Find where the given text appears and provide that cell's center as (x, y) coordinate. 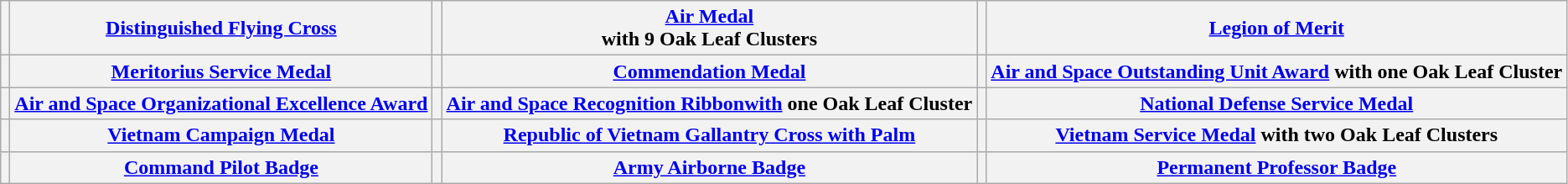
Republic of Vietnam Gallantry Cross with Palm (709, 135)
Vietnam Campaign Medal (221, 135)
Army Airborne Badge (709, 167)
Commendation Medal (709, 71)
Vietnam Service Medal with two Oak Leaf Clusters (1277, 135)
Command Pilot Badge (221, 167)
Permanent Professor Badge (1277, 167)
Legion of Merit (1277, 29)
Air and Space Recognition Ribbonwith one Oak Leaf Cluster (709, 103)
Air and Space Outstanding Unit Award with one Oak Leaf Cluster (1277, 71)
Air and Space Organizational Excellence Award (221, 103)
Distinguished Flying Cross (221, 29)
Meritorius Service Medal (221, 71)
Air Medal with 9 Oak Leaf Clusters (709, 29)
National Defense Service Medal (1277, 103)
